Determine the (x, y) coordinate at the center of the cell enclosing the given text.  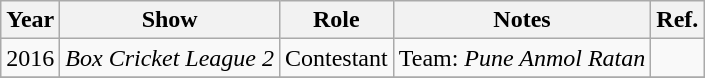
Show (170, 20)
Notes (522, 20)
2016 (30, 58)
Box Cricket League 2 (170, 58)
Contestant (336, 58)
Year (30, 20)
Ref. (678, 20)
Team: Pune Anmol Ratan (522, 58)
Role (336, 20)
